For the text-containing cell, return its midpoint in (X, Y) coordinate format. 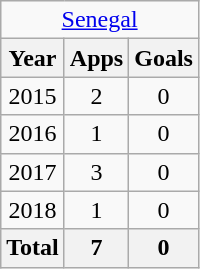
2017 (33, 172)
Apps (96, 58)
2015 (33, 96)
3 (96, 172)
Year (33, 58)
2018 (33, 210)
Total (33, 248)
2016 (33, 134)
Senegal (100, 20)
Goals (164, 58)
2 (96, 96)
7 (96, 248)
